Search for the cell housing the specified text and yield its (x, y) center coordinate. 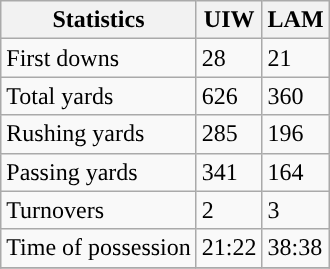
196 (296, 134)
2 (229, 210)
626 (229, 96)
Statistics (99, 20)
285 (229, 134)
164 (296, 172)
Turnovers (99, 210)
341 (229, 172)
Rushing yards (99, 134)
LAM (296, 20)
Time of possession (99, 248)
38:38 (296, 248)
3 (296, 210)
21 (296, 58)
UIW (229, 20)
Passing yards (99, 172)
Total yards (99, 96)
21:22 (229, 248)
First downs (99, 58)
28 (229, 58)
360 (296, 96)
